Output the (X, Y) coordinate of the center of the cell containing the given text.  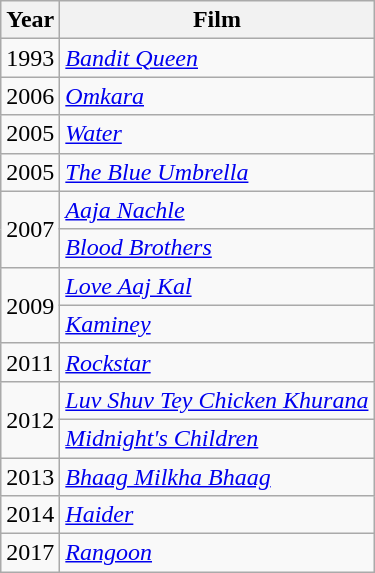
2012 (30, 419)
Aaja Nachle (217, 210)
Midnight's Children (217, 438)
Rockstar (217, 362)
2007 (30, 229)
Water (217, 134)
2009 (30, 305)
2017 (30, 553)
Luv Shuv Tey Chicken Khurana (217, 400)
Love Aaj Kal (217, 286)
2006 (30, 96)
Film (217, 20)
The Blue Umbrella (217, 172)
Kaminey (217, 324)
2011 (30, 362)
2014 (30, 515)
Bandit Queen (217, 58)
Omkara (217, 96)
Blood Brothers (217, 248)
Haider (217, 515)
Bhaag Milkha Bhaag (217, 477)
Year (30, 20)
1993 (30, 58)
Rangoon (217, 553)
2013 (30, 477)
